Identify which cell holds the provided text, then report its (x, y) central coordinate. 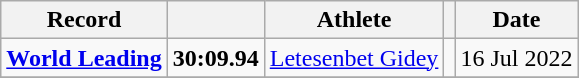
Record (84, 20)
30:09.94 (216, 58)
Date (516, 20)
Athlete (354, 20)
World Leading (84, 58)
Letesenbet Gidey (354, 58)
16 Jul 2022 (516, 58)
